Return the (x, y) coordinate for the center point of the cell that contains the specified text.  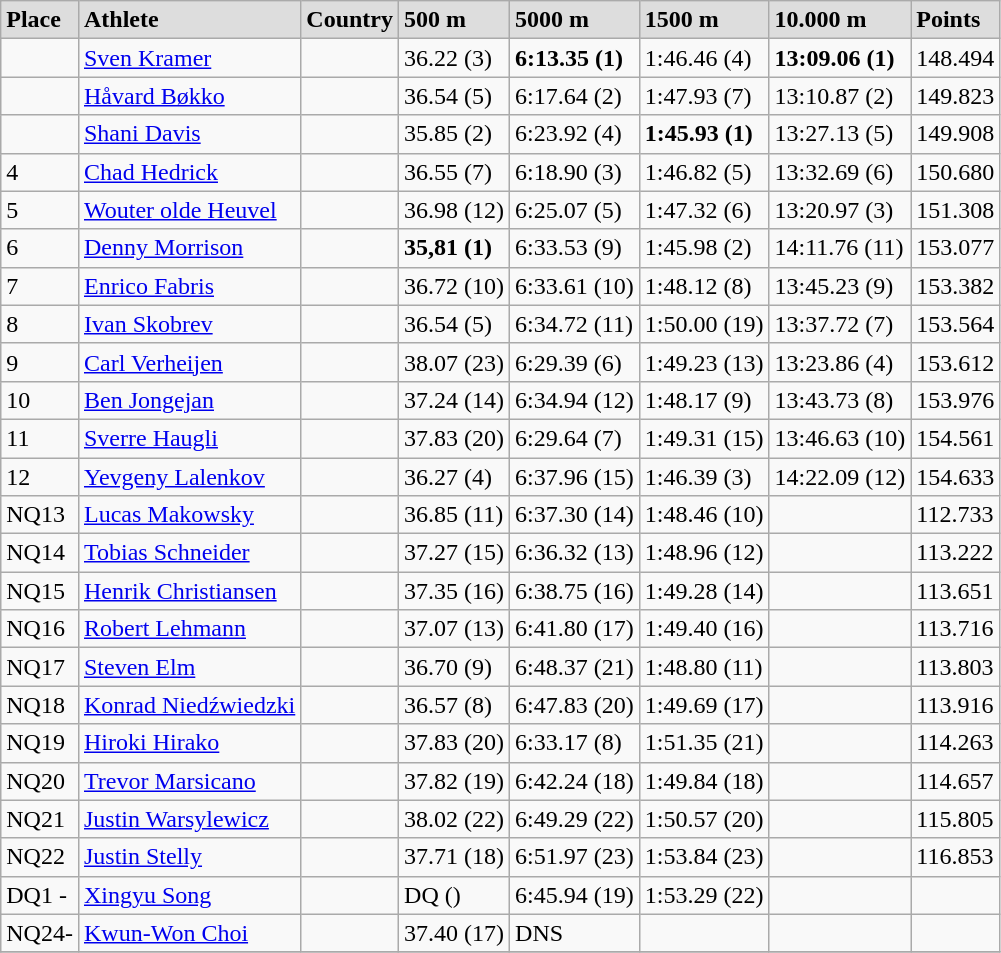
13:20.97 (3) (840, 210)
Robert Lehmann (189, 629)
6:41.80 (17) (575, 629)
153.564 (956, 324)
Trevor Marsicano (189, 781)
38.07 (23) (454, 362)
153.612 (956, 362)
4 (40, 172)
6:37.30 (14) (575, 515)
6:38.75 (16) (575, 591)
DQ () (454, 895)
37.24 (14) (454, 400)
NQ24- (40, 933)
Points (956, 20)
Country (350, 20)
13:10.87 (2) (840, 96)
1:49.69 (17) (704, 705)
NQ17 (40, 667)
6:33.61 (10) (575, 286)
1:48.96 (12) (704, 553)
1:46.39 (3) (704, 477)
Place (40, 20)
1:48.12 (8) (704, 286)
6:34.72 (11) (575, 324)
Ben Jongejan (189, 400)
13:32.69 (6) (840, 172)
NQ15 (40, 591)
10 (40, 400)
113.916 (956, 705)
13:37.72 (7) (840, 324)
Justin Stelly (189, 857)
35.85 (2) (454, 134)
DNS (575, 933)
Steven Elm (189, 667)
Shani Davis (189, 134)
36.55 (7) (454, 172)
13:46.63 (10) (840, 438)
148.494 (956, 58)
6:42.24 (18) (575, 781)
149.908 (956, 134)
11 (40, 438)
36.85 (11) (454, 515)
153.077 (956, 248)
DQ1 - (40, 895)
6:48.37 (21) (575, 667)
NQ13 (40, 515)
6:23.92 (4) (575, 134)
151.308 (956, 210)
13:27.13 (5) (840, 134)
NQ14 (40, 553)
1:48.17 (9) (704, 400)
13:43.73 (8) (840, 400)
Athlete (189, 20)
6:51.97 (23) (575, 857)
6:34.94 (12) (575, 400)
1:53.29 (22) (704, 895)
36.57 (8) (454, 705)
8 (40, 324)
Carl Verheijen (189, 362)
113.716 (956, 629)
6:29.64 (7) (575, 438)
35,81 (1) (454, 248)
1:48.80 (11) (704, 667)
Sverre Haugli (189, 438)
Enrico Fabris (189, 286)
115.805 (956, 819)
149.823 (956, 96)
113.803 (956, 667)
1:47.93 (7) (704, 96)
37.71 (18) (454, 857)
7 (40, 286)
36.70 (9) (454, 667)
6 (40, 248)
Justin Warsylewicz (189, 819)
12 (40, 477)
37.27 (15) (454, 553)
Ivan Skobrev (189, 324)
113.651 (956, 591)
6:33.17 (8) (575, 743)
112.733 (956, 515)
1:50.00 (19) (704, 324)
153.382 (956, 286)
1:48.46 (10) (704, 515)
Hiroki Hirako (189, 743)
Henrik Christiansen (189, 591)
5 (40, 210)
13:45.23 (9) (840, 286)
113.222 (956, 553)
NQ20 (40, 781)
1:49.23 (13) (704, 362)
6:29.39 (6) (575, 362)
1:45.98 (2) (704, 248)
NQ21 (40, 819)
14:11.76 (11) (840, 248)
37.35 (16) (454, 591)
116.853 (956, 857)
NQ18 (40, 705)
Yevgeny Lalenkov (189, 477)
1:50.57 (20) (704, 819)
1:45.93 (1) (704, 134)
154.633 (956, 477)
114.263 (956, 743)
14:22.09 (12) (840, 477)
6:18.90 (3) (575, 172)
6:36.32 (13) (575, 553)
37.82 (19) (454, 781)
6:25.07 (5) (575, 210)
500 m (454, 20)
150.680 (956, 172)
36.22 (3) (454, 58)
10.000 m (840, 20)
1:46.82 (5) (704, 172)
1:53.84 (23) (704, 857)
37.40 (17) (454, 933)
Sven Kramer (189, 58)
114.657 (956, 781)
Tobias Schneider (189, 553)
37.07 (13) (454, 629)
Kwun-Won Choi (189, 933)
6:47.83 (20) (575, 705)
Konrad Niedźwiedzki (189, 705)
Denny Morrison (189, 248)
NQ16 (40, 629)
1500 m (704, 20)
Xingyu Song (189, 895)
1:49.40 (16) (704, 629)
36.72 (10) (454, 286)
6:33.53 (9) (575, 248)
38.02 (22) (454, 819)
Wouter olde Heuvel (189, 210)
153.976 (956, 400)
5000 m (575, 20)
Lucas Makowsky (189, 515)
36.98 (12) (454, 210)
6:49.29 (22) (575, 819)
1:47.32 (6) (704, 210)
1:46.46 (4) (704, 58)
13:23.86 (4) (840, 362)
1:49.28 (14) (704, 591)
6:17.64 (2) (575, 96)
6:37.96 (15) (575, 477)
13:09.06 (1) (840, 58)
Chad Hedrick (189, 172)
NQ22 (40, 857)
6:13.35 (1) (575, 58)
1:49.84 (18) (704, 781)
154.561 (956, 438)
NQ19 (40, 743)
6:45.94 (19) (575, 895)
36.27 (4) (454, 477)
Håvard Bøkko (189, 96)
9 (40, 362)
1:49.31 (15) (704, 438)
1:51.35 (21) (704, 743)
